Locate the cell with the specified text and output its [x, y] center coordinate. 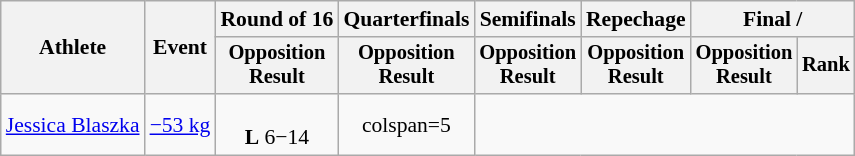
colspan=5 [406, 124]
Rank [826, 66]
Event [180, 48]
Repechage [636, 19]
Final / [773, 19]
Semifinals [528, 19]
Jessica Blaszka [73, 124]
Athlete [73, 48]
Round of 16 [276, 19]
L 6−14 [276, 124]
Quarterfinals [406, 19]
−53 kg [180, 124]
